Locate the cell with the specified text and output its (X, Y) center coordinate. 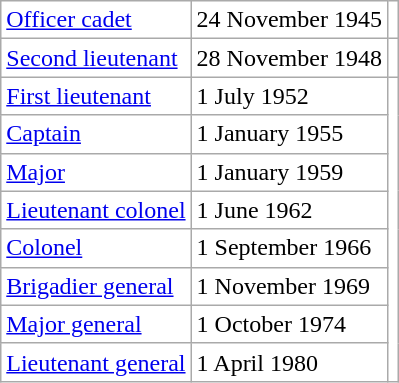
Officer cadet (96, 20)
1 January 1959 (289, 172)
Colonel (96, 248)
1 September 1966 (289, 248)
1 January 1955 (289, 134)
1 June 1962 (289, 210)
1 November 1969 (289, 286)
1 April 1980 (289, 362)
28 November 1948 (289, 58)
Lieutenant general (96, 362)
First lieutenant (96, 96)
1 July 1952 (289, 96)
Major general (96, 324)
Second lieutenant (96, 58)
Major (96, 172)
Lieutenant colonel (96, 210)
24 November 1945 (289, 20)
Captain (96, 134)
1 October 1974 (289, 324)
Brigadier general (96, 286)
